Identify which cell holds the provided text, then report its [X, Y] central coordinate. 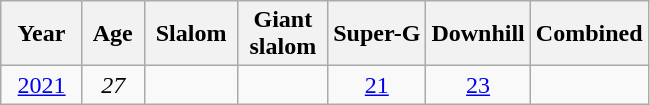
Super-G [377, 34]
Year [42, 34]
Giant slalom [283, 34]
Age [113, 34]
Slalom [191, 34]
2021 [42, 85]
21 [377, 85]
Downhill [478, 34]
Combined [589, 34]
23 [478, 85]
27 [113, 85]
